Find where the given text appears and provide that cell's center as [X, Y] coordinate. 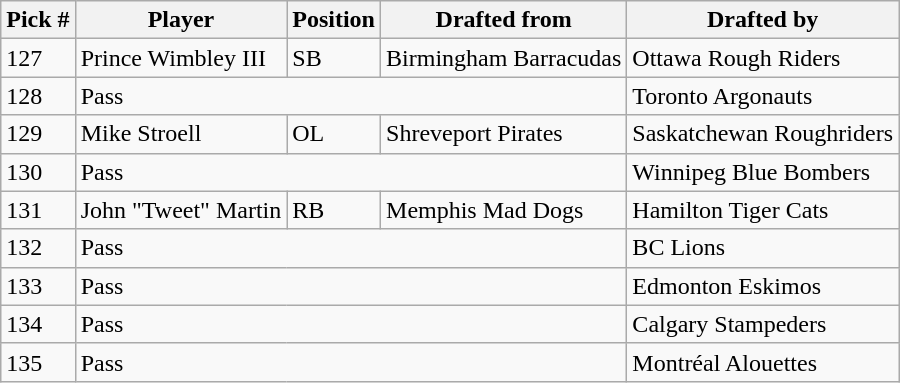
135 [38, 362]
Drafted from [504, 20]
Montréal Alouettes [763, 362]
Edmonton Eskimos [763, 286]
129 [38, 134]
Winnipeg Blue Bombers [763, 172]
Saskatchewan Roughriders [763, 134]
Player [181, 20]
Toronto Argonauts [763, 96]
John "Tweet" Martin [181, 210]
OL [334, 134]
134 [38, 324]
Drafted by [763, 20]
127 [38, 58]
Position [334, 20]
Hamilton Tiger Cats [763, 210]
Pick # [38, 20]
Memphis Mad Dogs [504, 210]
Shreveport Pirates [504, 134]
Ottawa Rough Riders [763, 58]
132 [38, 248]
131 [38, 210]
RB [334, 210]
Birmingham Barracudas [504, 58]
BC Lions [763, 248]
133 [38, 286]
Mike Stroell [181, 134]
128 [38, 96]
130 [38, 172]
SB [334, 58]
Prince Wimbley III [181, 58]
Calgary Stampeders [763, 324]
